Pinpoint the cell where the given text exists, returning its (x, y) midpoint coordinate. 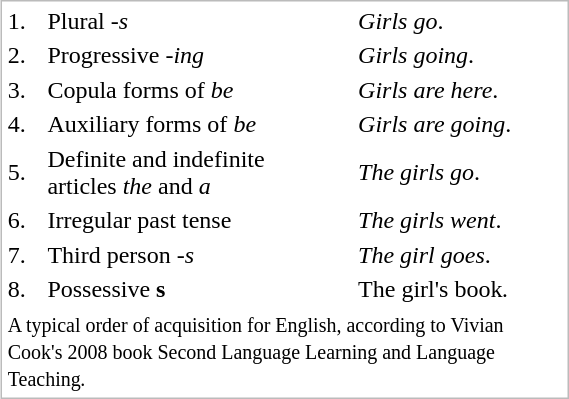
Girls are here. (460, 90)
8. (24, 289)
1. (24, 21)
Auxiliary forms of be (199, 125)
5. (24, 172)
Possessive s (199, 289)
Girls go. (460, 21)
Girls going. (460, 55)
Third person -s (199, 255)
A typical order of acquisition for English, according to Vivian Cook's 2008 book Second Language Learning and Language Teaching. (284, 351)
Definite and indefinite articles the and a (199, 172)
Girls are going. (460, 125)
7. (24, 255)
4. (24, 125)
3. (24, 90)
6. (24, 221)
2. (24, 55)
The girl goes. (460, 255)
The girls go. (460, 172)
The girls went. (460, 221)
The girl's book. (460, 289)
Copula forms of be (199, 90)
Plural -s (199, 21)
Progressive -ing (199, 55)
Irregular past tense (199, 221)
